Output the (x, y) coordinate of the center of the cell containing the given text.  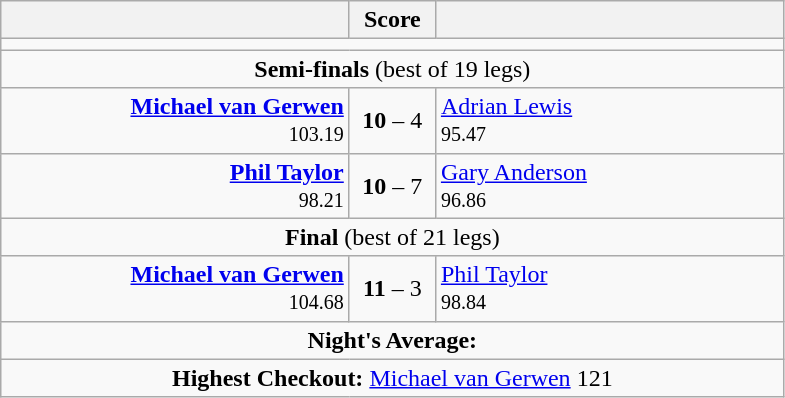
Night's Average: (392, 340)
Phil Taylor 98.84 (610, 288)
Score (392, 20)
11 – 3 (392, 288)
Michael van Gerwen 103.19 (176, 120)
Semi-finals (best of 19 legs) (392, 69)
10 – 7 (392, 186)
10 – 4 (392, 120)
Final (best of 21 legs) (392, 237)
Phil Taylor 98.21 (176, 186)
Highest Checkout: Michael van Gerwen 121 (392, 378)
Gary Anderson 96.86 (610, 186)
Adrian Lewis 95.47 (610, 120)
Michael van Gerwen 104.68 (176, 288)
